Extract the (X, Y) coordinate from the center of the cell holding the provided text.  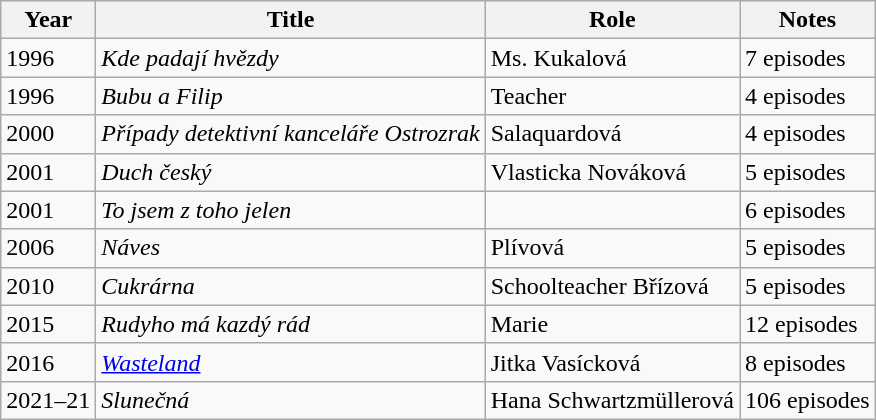
Duch český (290, 172)
8 episodes (808, 362)
Role (612, 20)
Rudyho má kazdý rád (290, 324)
Cukrárna (290, 286)
Salaquardová (612, 134)
To jsem z toho jelen (290, 210)
Náves (290, 248)
Případy detektivní kanceláře Ostrozrak (290, 134)
Notes (808, 20)
2021–21 (48, 400)
2006 (48, 248)
6 episodes (808, 210)
12 episodes (808, 324)
Marie (612, 324)
Kde padají hvězdy (290, 58)
Ms. Kukalová (612, 58)
Schoolteacher Břízová (612, 286)
2000 (48, 134)
Slunečná (290, 400)
Hana Schwartzmüllerová (612, 400)
2015 (48, 324)
Year (48, 20)
106 episodes (808, 400)
Jitka Vasícková (612, 362)
2016 (48, 362)
Teacher (612, 96)
7 episodes (808, 58)
Title (290, 20)
Wasteland (290, 362)
2010 (48, 286)
Plívová (612, 248)
Vlasticka Nováková (612, 172)
Bubu a Filip (290, 96)
